Pinpoint the cell where the given text exists, returning its [X, Y] midpoint coordinate. 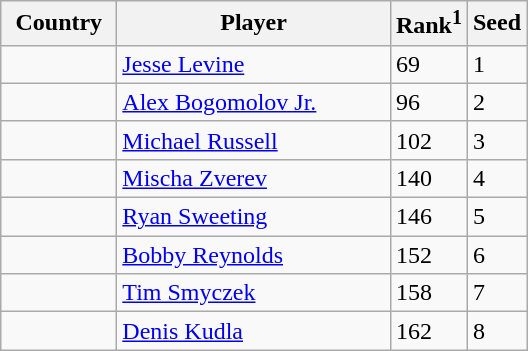
Mischa Zverev [254, 178]
2 [496, 102]
7 [496, 293]
152 [428, 255]
69 [428, 64]
Ryan Sweeting [254, 217]
146 [428, 217]
Michael Russell [254, 140]
102 [428, 140]
158 [428, 293]
8 [496, 331]
4 [496, 178]
Player [254, 24]
Jesse Levine [254, 64]
Bobby Reynolds [254, 255]
Seed [496, 24]
Tim Smyczek [254, 293]
3 [496, 140]
Alex Bogomolov Jr. [254, 102]
6 [496, 255]
140 [428, 178]
Rank1 [428, 24]
5 [496, 217]
1 [496, 64]
162 [428, 331]
96 [428, 102]
Country [59, 24]
Denis Kudla [254, 331]
